Provide the (x, y) coordinate of the cell's center where the given text is located.  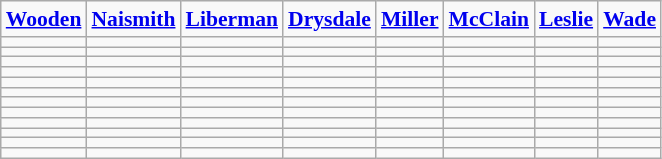
Drysdale (330, 19)
Miller (410, 19)
Wade (630, 19)
Leslie (566, 19)
McClain (489, 19)
Wooden (44, 19)
Naismith (133, 19)
Liberman (232, 19)
